Capture the cell that displays the provided text and extract its (X, Y) central coordinate. 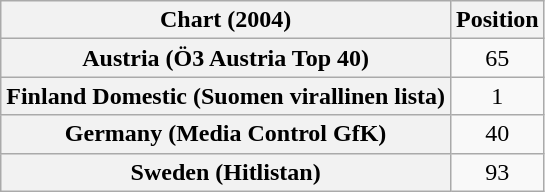
Germany (Media Control GfK) (226, 134)
1 (497, 96)
Finland Domestic (Suomen virallinen lista) (226, 96)
Chart (2004) (226, 20)
Position (497, 20)
Austria (Ö3 Austria Top 40) (226, 58)
40 (497, 134)
65 (497, 58)
Sweden (Hitlistan) (226, 172)
93 (497, 172)
